Output the [x, y] coordinate of the center of the cell containing the given text.  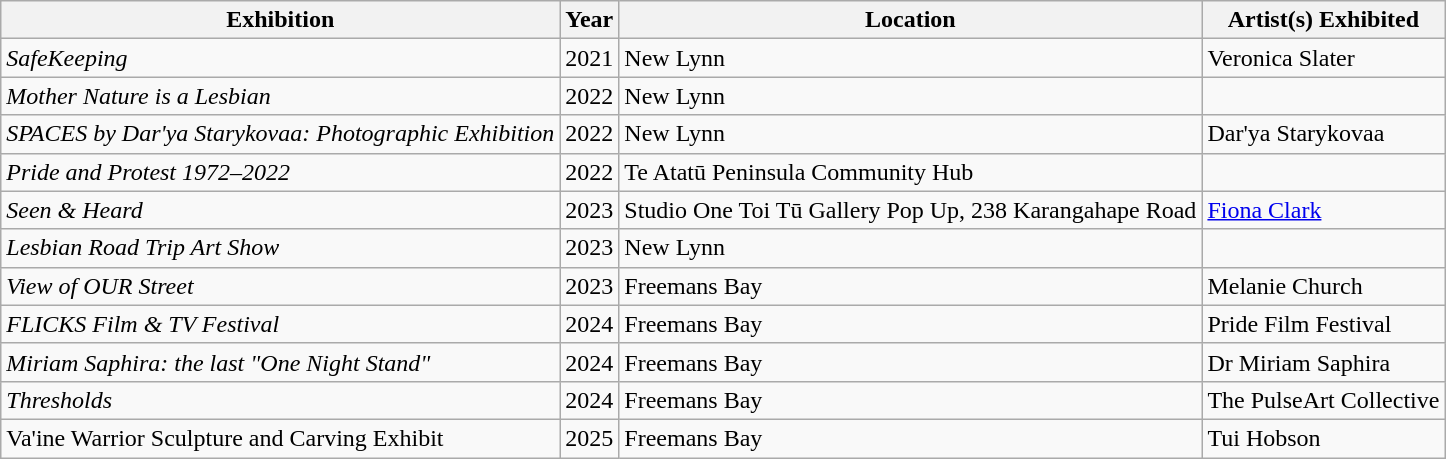
Pride and Protest 1972–2022 [280, 172]
Te Atatū Peninsula Community Hub [910, 172]
Tui Hobson [1324, 438]
FLICKS Film & TV Festival [280, 324]
Seen & Heard [280, 210]
View of OUR Street [280, 286]
The PulseArt Collective [1324, 400]
Thresholds [280, 400]
Veronica Slater [1324, 58]
SPACES by Dar'ya Starykovaa: Photographic Exhibition [280, 134]
Va'ine Warrior Sculpture and Carving Exhibit [280, 438]
Exhibition [280, 20]
2021 [590, 58]
SafeKeeping [280, 58]
Year [590, 20]
Lesbian Road Trip Art Show [280, 248]
Dar'ya Starykovaa [1324, 134]
Dr Miriam Saphira [1324, 362]
Miriam Saphira: the last "One Night Stand" [280, 362]
Artist(s) Exhibited [1324, 20]
Melanie Church [1324, 286]
Pride Film Festival [1324, 324]
Mother Nature is a Lesbian [280, 96]
2025 [590, 438]
Fiona Clark [1324, 210]
Studio One Toi Tū Gallery Pop Up, 238 Karangahape Road [910, 210]
Location [910, 20]
